Identify which cell holds the provided text, then report its (x, y) central coordinate. 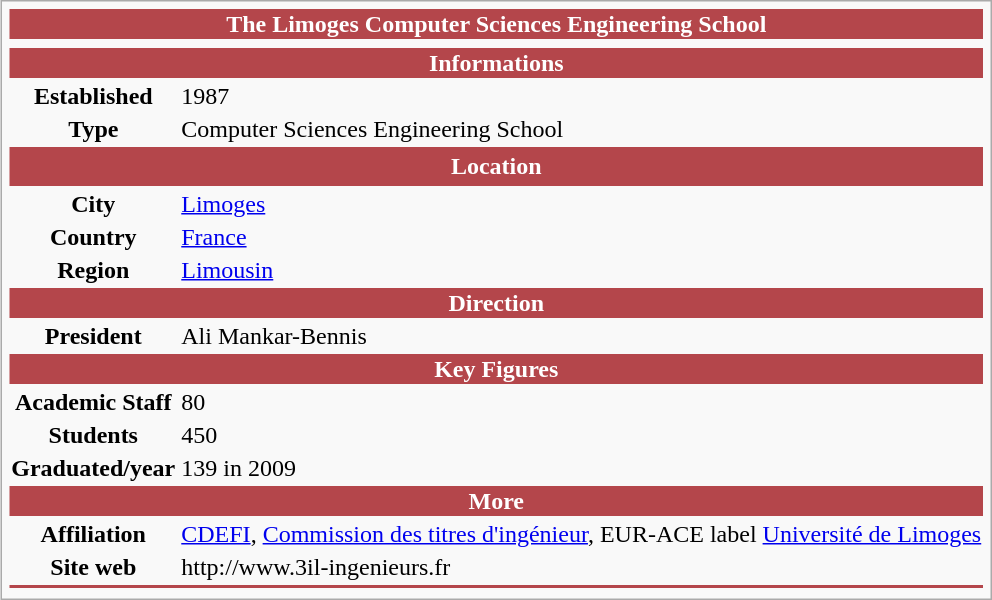
Type (94, 129)
Students (94, 435)
Site web (94, 567)
Affiliation (94, 534)
Informations (496, 63)
Location (496, 166)
139 in 2009 (582, 468)
CDEFI, Commission des titres d'ingénieur, EUR-ACE label Université de Limoges (582, 534)
Country (94, 237)
Computer Sciences Engineering School (582, 129)
More (496, 501)
Graduated/year (94, 468)
Limousin (582, 270)
Established (94, 96)
80 (582, 402)
Academic Staff (94, 402)
http://www.3il-ingenieurs.fr (582, 567)
450 (582, 435)
President (94, 336)
1987 (582, 96)
Ali Mankar-Bennis (582, 336)
Region (94, 270)
The Limoges Computer Sciences Engineering School (496, 24)
Limoges (582, 204)
Key Figures (496, 369)
City (94, 204)
Direction (496, 303)
France (582, 237)
